Search for the cell housing the specified text and yield its [X, Y] center coordinate. 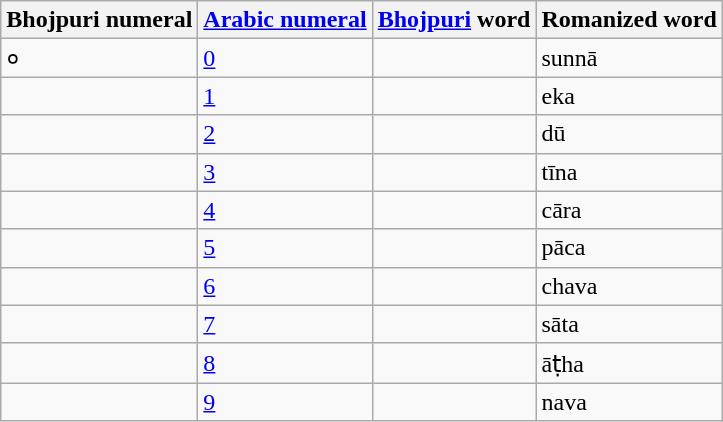
pāca [629, 248]
Romanized word [629, 20]
8 [285, 363]
cāra [629, 210]
dū [629, 134]
5 [285, 248]
nava [629, 402]
āṭha [629, 363]
sunnā [629, 58]
Arabic numeral [285, 20]
Bhojpuri word [454, 20]
tīna [629, 172]
sāta [629, 324]
9 [285, 402]
7 [285, 324]
6 [285, 286]
० [100, 58]
eka [629, 96]
3 [285, 172]
Bhojpuri numeral [100, 20]
0 [285, 58]
2 [285, 134]
chava [629, 286]
4 [285, 210]
1 [285, 96]
